Return (x, y) of the center of cell containing provided text 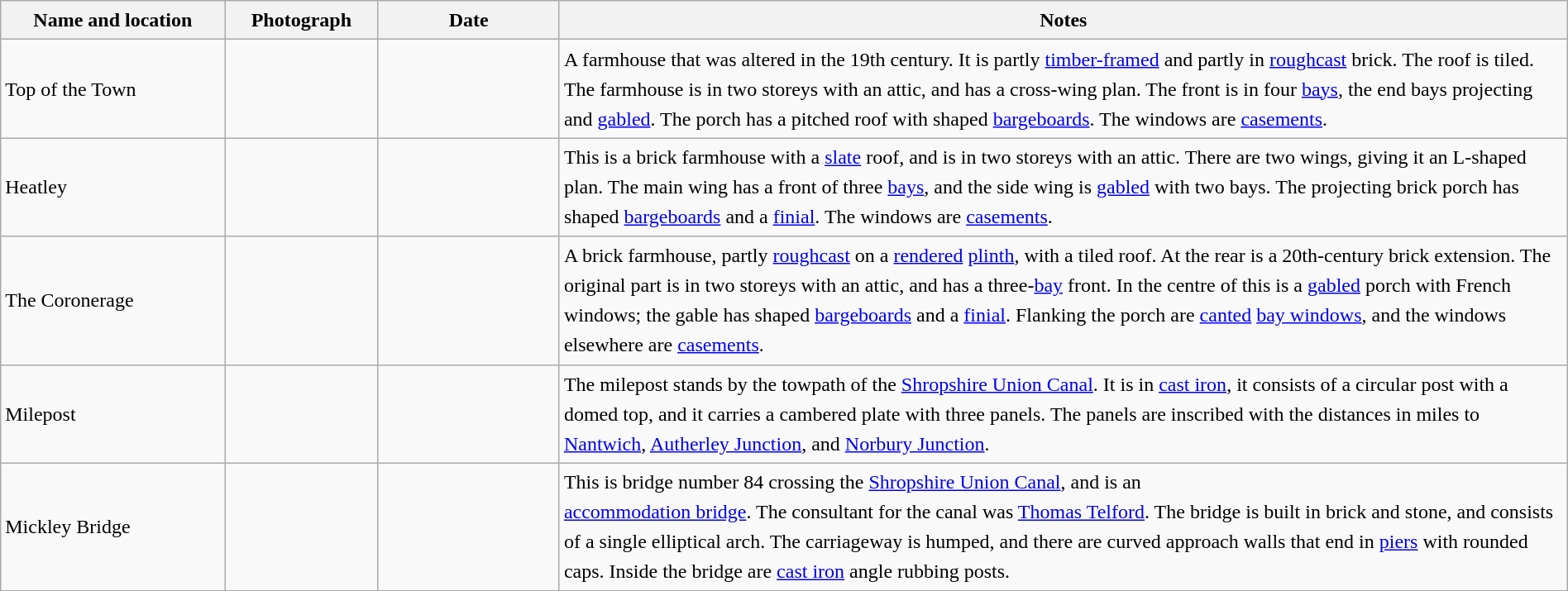
Name and location (112, 20)
The Coronerage (112, 301)
Heatley (112, 187)
Mickley Bridge (112, 527)
Milepost (112, 413)
Date (468, 20)
Photograph (301, 20)
Top of the Town (112, 89)
Notes (1064, 20)
